Capture the cell that displays the provided text and extract its (x, y) central coordinate. 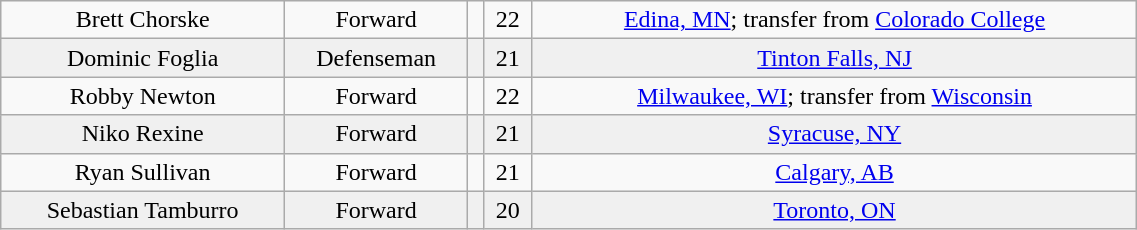
Edina, MN; transfer from Colorado College (834, 20)
Dominic Foglia (143, 58)
Calgary, AB (834, 172)
Ryan Sullivan (143, 172)
Tinton Falls, NJ (834, 58)
Brett Chorske (143, 20)
Sebastian Tamburro (143, 210)
Milwaukee, WI; transfer from Wisconsin (834, 96)
20 (508, 210)
Niko Rexine (143, 134)
Toronto, ON (834, 210)
Defenseman (376, 58)
Syracuse, NY (834, 134)
Robby Newton (143, 96)
